Extract the [X, Y] coordinate from the center of the cell holding the provided text.  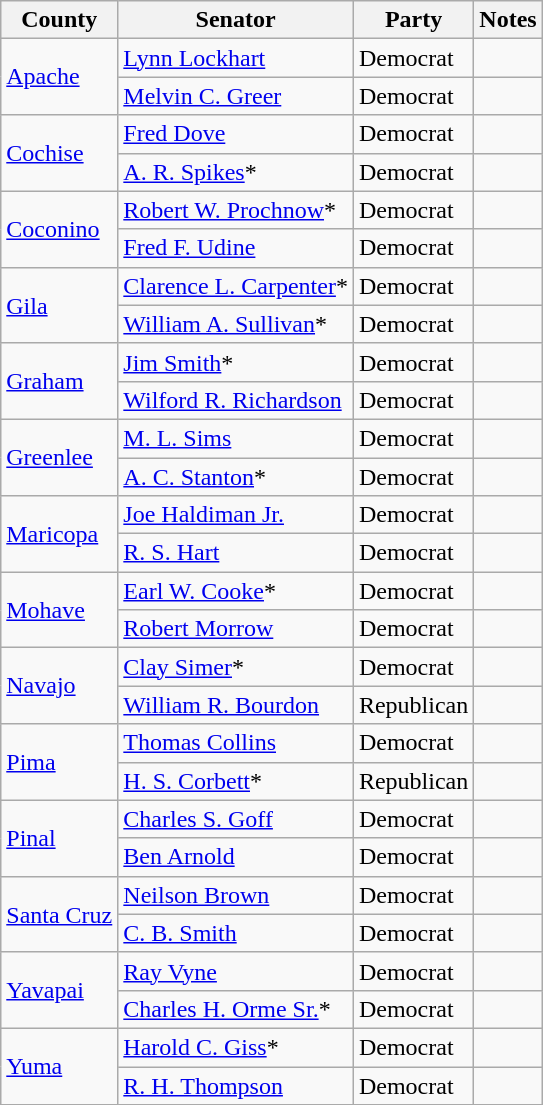
Yavapai [60, 990]
Harold C. Giss* [236, 1047]
A. R. Spikes* [236, 172]
Charles H. Orme Sr.* [236, 1009]
Navajo [60, 686]
Pima [60, 762]
Ben Arnold [236, 857]
H. S. Corbett* [236, 781]
Senator [236, 20]
R. H. Thompson [236, 1085]
Clarence L. Carpenter* [236, 286]
Apache [60, 77]
Robert W. Prochnow* [236, 210]
Wilford R. Richardson [236, 400]
Party [413, 20]
A. C. Stanton* [236, 477]
Charles S. Goff [236, 819]
Greenlee [60, 457]
Maricopa [60, 534]
Cochise [60, 153]
Earl W. Cooke* [236, 591]
Ray Vyne [236, 971]
County [60, 20]
Melvin C. Greer [236, 96]
Gila [60, 305]
Yuma [60, 1066]
Neilson Brown [236, 895]
Robert Morrow [236, 629]
Clay Simer* [236, 667]
C. B. Smith [236, 933]
Santa Cruz [60, 914]
Joe Haldiman Jr. [236, 515]
William R. Bourdon [236, 705]
Graham [60, 381]
R. S. Hart [236, 553]
Thomas Collins [236, 743]
Jim Smith* [236, 362]
Fred Dove [236, 134]
Coconino [60, 229]
Lynn Lockhart [236, 58]
Pinal [60, 838]
Fred F. Udine [236, 248]
Mohave [60, 610]
Notes [508, 20]
William A. Sullivan* [236, 324]
M. L. Sims [236, 438]
